Search for the cell housing the specified text and yield its [x, y] center coordinate. 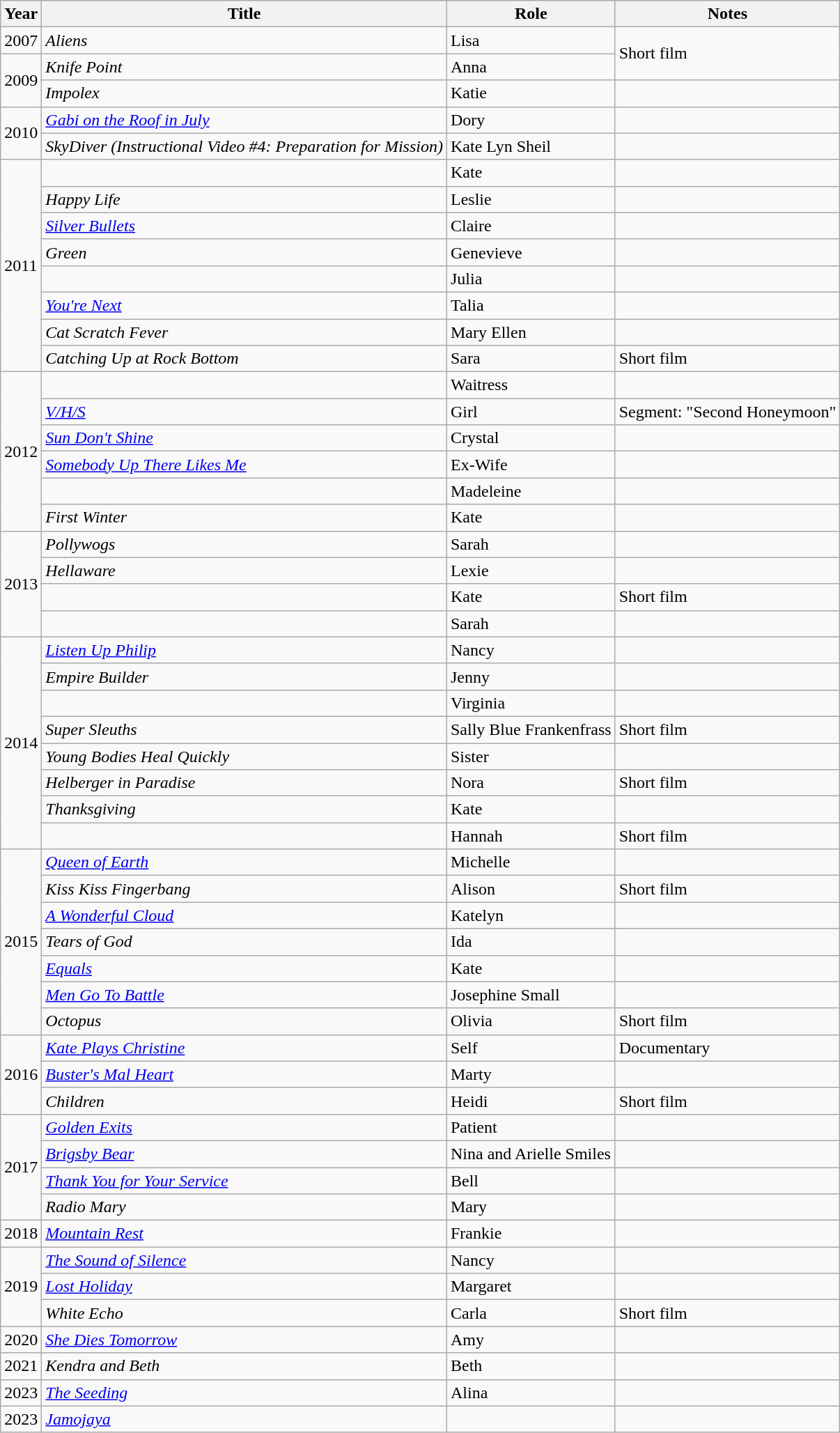
Genevieve [531, 252]
Olivia [531, 1021]
Mary [531, 1207]
Pollywogs [244, 544]
2015 [21, 942]
Katie [531, 93]
Self [531, 1048]
2018 [21, 1234]
Title [244, 14]
Lisa [531, 40]
Nina and Arielle Smiles [531, 1154]
2021 [21, 1366]
Jenny [531, 676]
Equals [244, 968]
Knife Point [244, 67]
Empire Builder [244, 676]
Michelle [531, 862]
The Seeding [244, 1393]
Aliens [244, 40]
Kate Lyn Sheil [531, 146]
Cat Scratch Fever [244, 332]
Role [531, 14]
Marty [531, 1074]
Talia [531, 305]
Segment: "Second Honeymoon" [727, 412]
Thank You for Your Service [244, 1181]
Kendra and Beth [244, 1366]
Happy Life [244, 199]
Golden Exits [244, 1127]
Amy [531, 1340]
2011 [21, 265]
First Winter [244, 518]
2016 [21, 1074]
Year [21, 14]
2017 [21, 1167]
Claire [531, 226]
The Sound of Silence [244, 1260]
Brigsby Bear [244, 1154]
Margaret [531, 1287]
Sister [531, 756]
Listen Up Philip [244, 650]
She Dies Tomorrow [244, 1340]
Young Bodies Heal Quickly [244, 756]
Leslie [531, 199]
Julia [531, 279]
Carla [531, 1313]
Mary Ellen [531, 332]
Kate Plays Christine [244, 1048]
Bell [531, 1181]
Buster's Mal Heart [244, 1074]
Sun Don't Shine [244, 438]
Dory [531, 120]
2014 [21, 743]
Virginia [531, 703]
Waitress [531, 385]
Alina [531, 1393]
2013 [21, 584]
A Wonderful Cloud [244, 915]
Sally Blue Frankenfrass [531, 729]
Madeleine [531, 491]
Impolex [244, 93]
Sara [531, 359]
Josephine Small [531, 995]
Octopus [244, 1021]
SkyDiver (Instructional Video #4: Preparation for Mission) [244, 146]
Lexie [531, 571]
Hellaware [244, 571]
Somebody Up There Likes Me [244, 465]
Radio Mary [244, 1207]
Ex-Wife [531, 465]
Catching Up at Rock Bottom [244, 359]
V/H/S [244, 412]
Hannah [531, 836]
Patient [531, 1127]
Gabi on the Roof in July [244, 120]
Children [244, 1101]
2020 [21, 1340]
Helberger in Paradise [244, 783]
White Echo [244, 1313]
Jamojaya [244, 1419]
Notes [727, 14]
Heidi [531, 1101]
Beth [531, 1366]
Kiss Kiss Fingerbang [244, 889]
Alison [531, 889]
Ida [531, 942]
Tears of God [244, 942]
Katelyn [531, 915]
Crystal [531, 438]
You're Next [244, 305]
Silver Bullets [244, 226]
2009 [21, 80]
Anna [531, 67]
Men Go To Battle [244, 995]
Queen of Earth [244, 862]
2010 [21, 133]
2007 [21, 40]
Nora [531, 783]
2012 [21, 451]
Girl [531, 412]
2019 [21, 1287]
Frankie [531, 1234]
Mountain Rest [244, 1234]
Thanksgiving [244, 810]
Super Sleuths [244, 729]
Documentary [727, 1048]
Green [244, 252]
Lost Holiday [244, 1287]
